Determine the (x, y) coordinate at the center of the cell enclosing the given text.  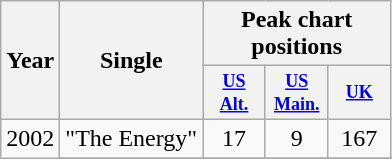
2002 (30, 138)
17 (234, 138)
Peak chart positions (297, 34)
UK (360, 93)
9 (296, 138)
167 (360, 138)
"The Energy" (132, 138)
Single (132, 60)
Year (30, 60)
USMain. (296, 93)
USAlt. (234, 93)
